Output the [x, y] coordinate of the center of the cell containing the given text.  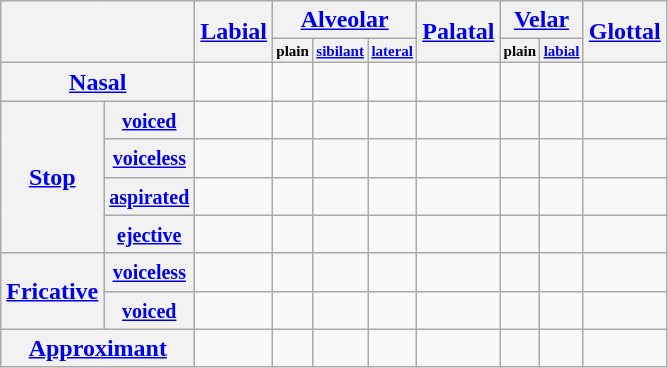
ejective [150, 234]
Nasal [98, 82]
sibilant [340, 51]
Approximant [98, 348]
lateral [392, 51]
Alveolar [345, 20]
aspirated [150, 196]
Glottal [624, 32]
Velar [542, 20]
Labial [234, 32]
Stop [52, 177]
Palatal [458, 32]
labial [562, 51]
Fricative [52, 291]
